For the text-containing cell, return its midpoint in (x, y) coordinate format. 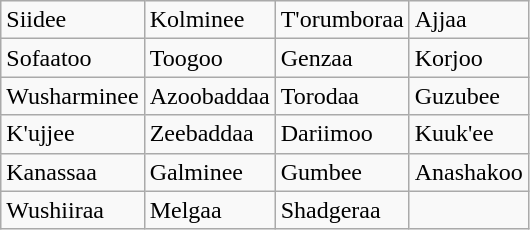
Shadgeraa (342, 210)
Dariimoo (342, 134)
Melgaa (210, 210)
Wusharminee (72, 96)
Guzubee (468, 96)
Galminee (210, 172)
Anashakoo (468, 172)
Siidee (72, 20)
Kanassaa (72, 172)
Kolminee (210, 20)
Wushiiraa (72, 210)
Torodaa (342, 96)
T'orumboraa (342, 20)
K'ujjee (72, 134)
Sofaatoo (72, 58)
Korjoo (468, 58)
Toogoo (210, 58)
Kuuk'ee (468, 134)
Ajjaa (468, 20)
Azoobaddaa (210, 96)
Zeebaddaa (210, 134)
Gumbee (342, 172)
Genzaa (342, 58)
